For the text-containing cell, return its midpoint in [X, Y] coordinate format. 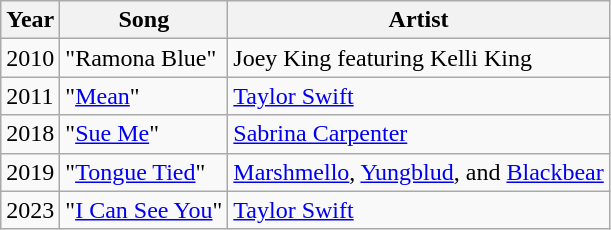
"Mean" [144, 96]
2011 [30, 96]
"I Can See You" [144, 210]
Song [144, 20]
Artist [418, 20]
"Sue Me" [144, 134]
2018 [30, 134]
2023 [30, 210]
Sabrina Carpenter [418, 134]
2019 [30, 172]
2010 [30, 58]
Year [30, 20]
"Tongue Tied" [144, 172]
Marshmello, Yungblud, and Blackbear [418, 172]
"Ramona Blue" [144, 58]
Joey King featuring Kelli King [418, 58]
